Determine the (X, Y) coordinate at the center of the cell enclosing the given text.  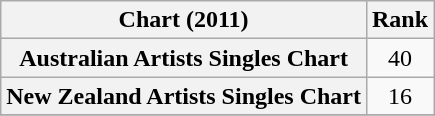
Rank (400, 20)
40 (400, 58)
New Zealand Artists Singles Chart (184, 96)
Chart (2011) (184, 20)
16 (400, 96)
Australian Artists Singles Chart (184, 58)
